Determine the [X, Y] coordinate at the center of the cell enclosing the given text.  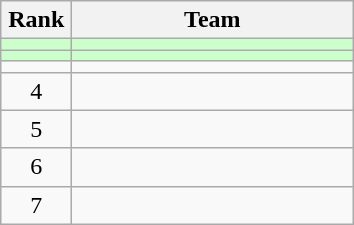
6 [36, 167]
Rank [36, 20]
4 [36, 91]
7 [36, 205]
Team [212, 20]
5 [36, 129]
